Extract the (x, y) coordinate from the center of the cell holding the provided text.  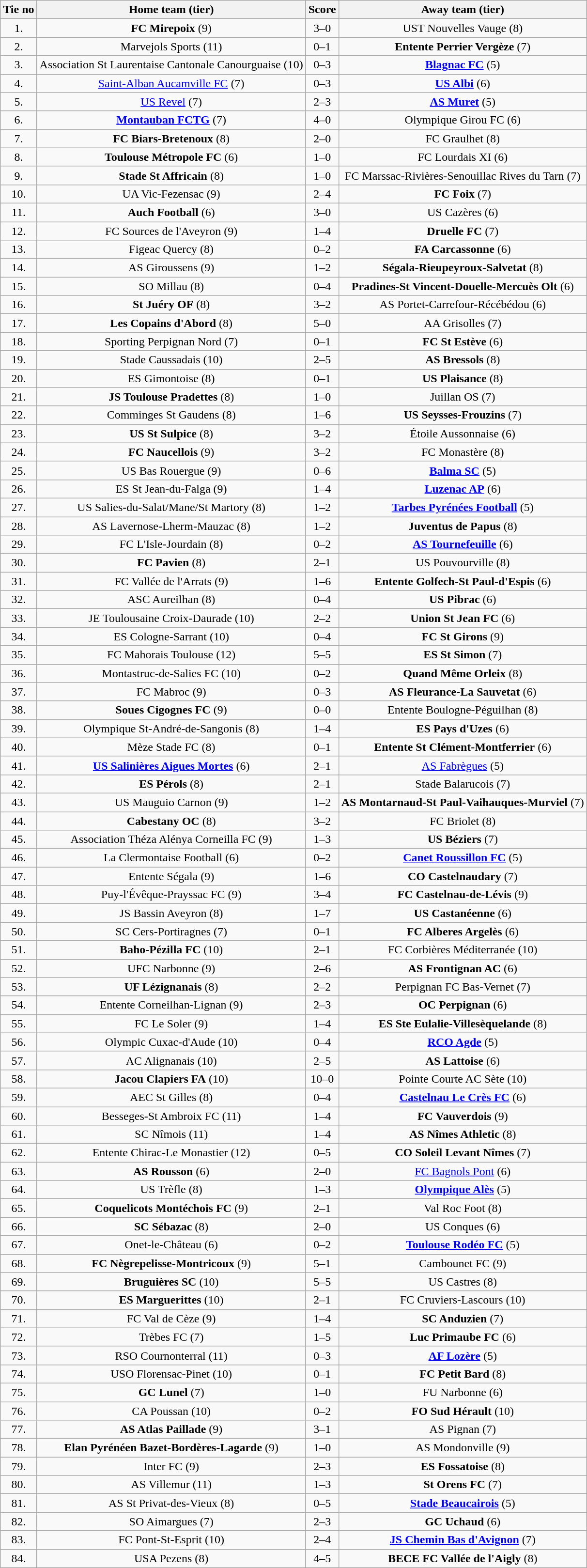
19. (18, 360)
La Clermontaise Football (6) (171, 858)
FC Mirepoix (9) (171, 28)
ES Ste Eulalie-Villesèquelande (8) (463, 1024)
AS Nîmes Athletic (8) (463, 1134)
82. (18, 1521)
81. (18, 1503)
JS Bassin Aveyron (8) (171, 913)
AS Portet-Carrefour-Récébédou (6) (463, 305)
16. (18, 305)
3–4 (322, 895)
34. (18, 637)
Val Roc Foot (8) (463, 1208)
54. (18, 1005)
6. (18, 120)
FA Carcassonne (6) (463, 249)
FU Narbonne (6) (463, 1392)
40. (18, 747)
FC Foix (7) (463, 194)
Union St Jean FC (6) (463, 618)
79. (18, 1466)
FC L'Isle-Jourdain (8) (171, 544)
18. (18, 342)
AS Tournefeuille (6) (463, 544)
43. (18, 802)
FC Mahorais Toulouse (12) (171, 655)
Soues Cigognes FC (9) (171, 710)
FC Val de Cèze (9) (171, 1319)
74. (18, 1374)
Blagnac FC (5) (463, 65)
77. (18, 1429)
US Pibrac (6) (463, 600)
12. (18, 231)
26. (18, 489)
66. (18, 1226)
Étoile Aussonnaise (6) (463, 434)
US Bas Rouergue (9) (171, 470)
GC Uchaud (6) (463, 1521)
36. (18, 673)
Comminges St Gaudens (8) (171, 415)
70. (18, 1300)
US Salies-du-Salat/Mane/St Martory (8) (171, 507)
ES Fossatoise (8) (463, 1466)
41. (18, 765)
CO Soleil Levant Nîmes (7) (463, 1153)
Association St Laurentaise Cantonale Canourguaise (10) (171, 65)
AS Mondonville (9) (463, 1448)
FC Mabroc (9) (171, 692)
Stade Balarucois (7) (463, 784)
SC Anduzien (7) (463, 1319)
13. (18, 249)
FC Briolet (8) (463, 821)
20. (18, 378)
US Cazères (6) (463, 212)
Auch Football (6) (171, 212)
USO Florensac-Pinet (10) (171, 1374)
AS Giroussens (9) (171, 268)
Quand Même Orleix (8) (463, 673)
AA Grisolles (7) (463, 323)
AS Rousson (6) (171, 1171)
55. (18, 1024)
US Revel (7) (171, 102)
FC St Estève (6) (463, 342)
Elan Pyrénéen Bazet-Bordères-Lagarde (9) (171, 1448)
US Salinières Aigues Mortes (6) (171, 765)
ES Marguerittes (10) (171, 1300)
44. (18, 821)
FC Corbières Méditerranée (10) (463, 950)
57. (18, 1060)
73. (18, 1355)
2. (18, 47)
US Seysses-Frouzins (7) (463, 415)
84. (18, 1558)
51. (18, 950)
AS Villemur (11) (171, 1485)
AF Lozère (5) (463, 1355)
UFC Narbonne (9) (171, 968)
21. (18, 397)
Ségala-Rieupeyroux-Salvetat (8) (463, 268)
Entente Corneilhan-Lignan (9) (171, 1005)
FC Bagnols Pont (6) (463, 1171)
46. (18, 858)
27. (18, 507)
RSO Cournonterral (11) (171, 1355)
Montastruc-de-Salies FC (10) (171, 673)
Sporting Perpignan Nord (7) (171, 342)
ES Cologne-Sarrant (10) (171, 637)
US Castres (8) (463, 1282)
Olympique St-André-de-Sangonis (8) (171, 729)
FC Le Soler (9) (171, 1024)
Entente Boulogne-Péguilhan (8) (463, 710)
38. (18, 710)
CO Castelnaudary (7) (463, 876)
Olympic Cuxac-d'Aude (10) (171, 1042)
UST Nouvelles Vauge (8) (463, 28)
SO Aimargues (7) (171, 1521)
Perpignan FC Bas-Vernet (7) (463, 987)
31. (18, 581)
Score (322, 10)
Onet-le-Château (6) (171, 1245)
8. (18, 157)
Besseges-St Ambroix FC (11) (171, 1116)
SC Sébazac (8) (171, 1226)
JS Toulouse Pradettes (8) (171, 397)
1–7 (322, 913)
4–5 (322, 1558)
US Pouvourville (8) (463, 563)
58. (18, 1079)
FC Cruviers-Lascours (10) (463, 1300)
US Castanéenne (6) (463, 913)
Away team (tier) (463, 10)
37. (18, 692)
75. (18, 1392)
7. (18, 139)
ES St Simon (7) (463, 655)
US Trèfle (8) (171, 1190)
FC Vallée de l'Arrats (9) (171, 581)
62. (18, 1153)
ES Gimontoise (8) (171, 378)
5–1 (322, 1263)
Entente St Clément-Montferrier (6) (463, 747)
56. (18, 1042)
St Juéry OF (8) (171, 305)
60. (18, 1116)
BECE FC Vallée de l'Aigly (8) (463, 1558)
3–1 (322, 1429)
65. (18, 1208)
1–5 (322, 1337)
33. (18, 618)
FC St Girons (9) (463, 637)
FC Graulhet (8) (463, 139)
Baho-Pézilla FC (10) (171, 950)
Cambounet FC (9) (463, 1263)
30. (18, 563)
FC Alberes Argelès (6) (463, 931)
Tarbes Pyrénées Football (5) (463, 507)
78. (18, 1448)
ES Pérols (8) (171, 784)
FO Sud Hérault (10) (463, 1411)
Entente Ségala (9) (171, 876)
Juventus de Papus (8) (463, 526)
5. (18, 102)
FC Vauverdois (9) (463, 1116)
68. (18, 1263)
FC Castelnau-de-Lévis (9) (463, 895)
50. (18, 931)
Stade St Affricain (8) (171, 175)
83. (18, 1540)
Figeac Quercy (8) (171, 249)
Luc Primaube FC (6) (463, 1337)
AS Montarnaud-St Paul-Vaihauques-Murviel (7) (463, 802)
29. (18, 544)
FC Biars-Bretenoux (8) (171, 139)
23. (18, 434)
61. (18, 1134)
Coquelicots Montéchois FC (9) (171, 1208)
Entente Chirac-Le Monastier (12) (171, 1153)
64. (18, 1190)
FC Nègrepelisse-Montricoux (9) (171, 1263)
4–0 (322, 120)
Stade Caussadais (10) (171, 360)
Montauban FCTG (7) (171, 120)
Cabestany OC (8) (171, 821)
0–6 (322, 470)
US Béziers (7) (463, 839)
14. (18, 268)
GC Lunel (7) (171, 1392)
Trèbes FC (7) (171, 1337)
39. (18, 729)
22. (18, 415)
FC Marssac-Rivières-Senouillac Rives du Tarn (7) (463, 175)
59. (18, 1097)
Entente Perrier Vergèze (7) (463, 47)
Home team (tier) (171, 10)
AC Alignanais (10) (171, 1060)
2–6 (322, 968)
FC Pont-St-Esprit (10) (171, 1540)
71. (18, 1319)
Puy-l'Évêque-Prayssac FC (9) (171, 895)
UF Lézignanais (8) (171, 987)
FC Petit Bard (8) (463, 1374)
76. (18, 1411)
5–0 (322, 323)
AS Bressols (8) (463, 360)
0–0 (322, 710)
24. (18, 452)
Olympique Girou FC (6) (463, 120)
Saint-Alban Aucamville FC (7) (171, 83)
Castelnau Le Crès FC (6) (463, 1097)
9. (18, 175)
63. (18, 1171)
25. (18, 470)
Association Théza Alénya Corneilla FC (9) (171, 839)
UA Vic-Fezensac (9) (171, 194)
Inter FC (9) (171, 1466)
AS Pignan (7) (463, 1429)
53. (18, 987)
ES Pays d'Uzes (6) (463, 729)
Juillan OS (7) (463, 397)
Toulouse Métropole FC (6) (171, 157)
Canet Roussillon FC (5) (463, 858)
ES St Jean-du-Falga (9) (171, 489)
47. (18, 876)
11. (18, 212)
AS Muret (5) (463, 102)
AS Fabrègues (5) (463, 765)
OC Perpignan (6) (463, 1005)
Pointe Courte AC Sète (10) (463, 1079)
SO Millau (8) (171, 286)
35. (18, 655)
AS Atlas Paillade (9) (171, 1429)
Entente Golfech-St Paul-d'Espis (6) (463, 581)
JE Toulousaine Croix-Daurade (10) (171, 618)
Bruguières SC (10) (171, 1282)
Marvejols Sports (11) (171, 47)
FC Pavien (8) (171, 563)
Pradines-St Vincent-Douelle-Mercuès Olt (6) (463, 286)
Balma SC (5) (463, 470)
AS Lattoise (6) (463, 1060)
42. (18, 784)
69. (18, 1282)
1. (18, 28)
JS Chemin Bas d'Avignon (7) (463, 1540)
US Mauguio Carnon (9) (171, 802)
4. (18, 83)
CA Poussan (10) (171, 1411)
Druelle FC (7) (463, 231)
FC Naucellois (9) (171, 452)
45. (18, 839)
Luzenac AP (6) (463, 489)
15. (18, 286)
72. (18, 1337)
FC Monastère (8) (463, 452)
32. (18, 600)
AS Frontignan AC (6) (463, 968)
3. (18, 65)
USA Pezens (8) (171, 1558)
67. (18, 1245)
AS St Privat-des-Vieux (8) (171, 1503)
28. (18, 526)
ASC Aureilhan (8) (171, 600)
Stade Beaucairois (5) (463, 1503)
AS Lavernose-Lherm-Mauzac (8) (171, 526)
US Albi (6) (463, 83)
Tie no (18, 10)
48. (18, 895)
US Plaisance (8) (463, 378)
10. (18, 194)
AEC St Gilles (8) (171, 1097)
FC Lourdais XI (6) (463, 157)
FC Sources de l'Aveyron (9) (171, 231)
Mèze Stade FC (8) (171, 747)
US Conques (6) (463, 1226)
AS Fleurance-La Sauvetat (6) (463, 692)
St Orens FC (7) (463, 1485)
Toulouse Rodéo FC (5) (463, 1245)
US St Sulpice (8) (171, 434)
52. (18, 968)
Les Copains d'Abord (8) (171, 323)
17. (18, 323)
Olympique Alès (5) (463, 1190)
SC Cers-Portiragnes (7) (171, 931)
10–0 (322, 1079)
49. (18, 913)
RCO Agde (5) (463, 1042)
80. (18, 1485)
SC Nîmois (11) (171, 1134)
Jacou Clapiers FA (10) (171, 1079)
